Return (X, Y) of the center of cell containing provided text 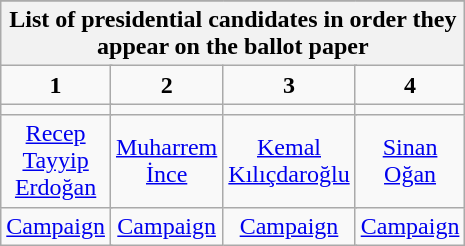
4 (410, 85)
3 (289, 85)
1 (56, 85)
Kemal Kılıçdaroğlu (289, 161)
List of presidential candidates in order they appear on the ballot paper (233, 34)
Recep Tayyip Erdoğan (56, 161)
Sinan Oğan (410, 161)
2 (166, 85)
Muharrem İnce (166, 161)
